Find where the given text appears and provide that cell's center as (X, Y) coordinate. 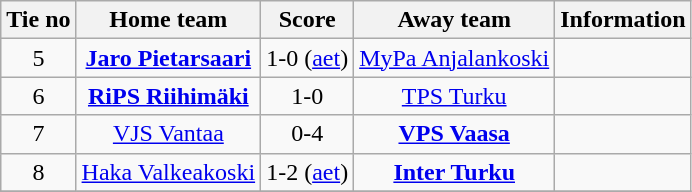
Home team (168, 20)
7 (38, 134)
Jaro Pietarsaari (168, 58)
5 (38, 58)
VPS Vaasa (454, 134)
Inter Turku (454, 172)
8 (38, 172)
6 (38, 96)
Score (308, 20)
Haka Valkeakoski (168, 172)
1-2 (aet) (308, 172)
VJS Vantaa (168, 134)
MyPa Anjalankoski (454, 58)
Away team (454, 20)
TPS Turku (454, 96)
1-0 (aet) (308, 58)
Tie no (38, 20)
RiPS Riihimäki (168, 96)
Information (623, 20)
0-4 (308, 134)
1-0 (308, 96)
